Determine the (x, y) coordinate at the center of the cell enclosing the given text.  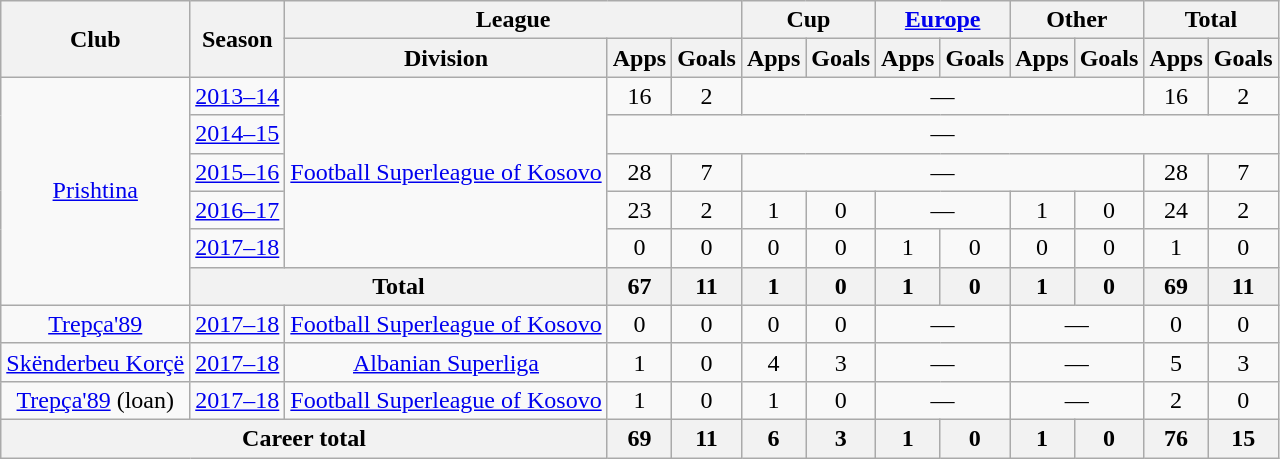
6 (773, 438)
24 (1176, 210)
Club (96, 39)
Prishtina (96, 191)
Season (238, 39)
5 (1176, 362)
Skënderbeu Korçë (96, 362)
Division (446, 58)
4 (773, 362)
Other (1077, 20)
Albanian Superliga (446, 362)
2015–16 (238, 172)
2013–14 (238, 96)
2016–17 (238, 210)
2014–15 (238, 134)
76 (1176, 438)
Trepça'89 (96, 324)
15 (1243, 438)
23 (639, 210)
Europe (943, 20)
Cup (808, 20)
Trepça'89 (loan) (96, 400)
League (514, 20)
67 (639, 286)
Career total (304, 438)
